Scan for the cell matching the given text and deliver its [X, Y] coordinate at center. 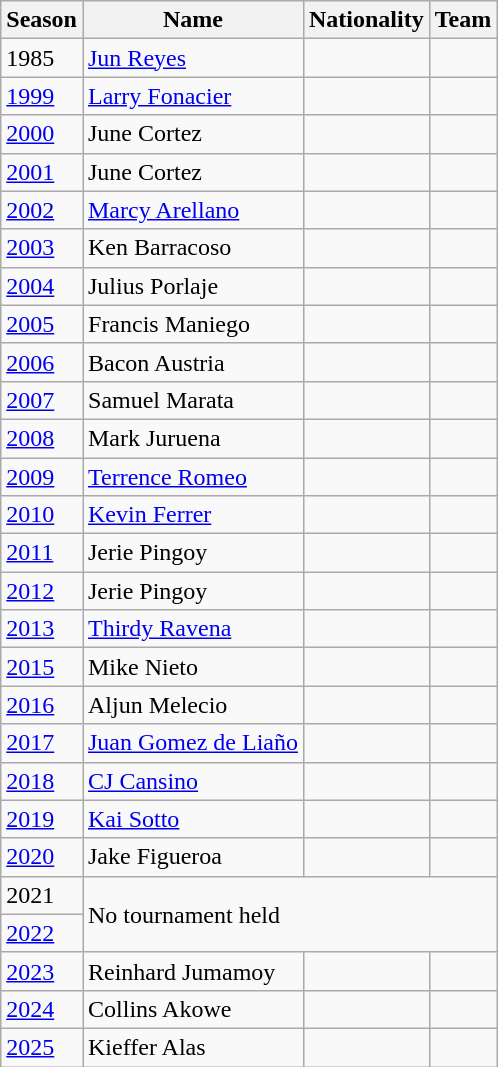
Juan Gomez de Liaño [192, 743]
Jun Reyes [192, 58]
2011 [42, 553]
2018 [42, 781]
2021 [42, 895]
2019 [42, 819]
2003 [42, 248]
Marcy Arellano [192, 210]
2020 [42, 857]
2017 [42, 743]
2015 [42, 667]
Jake Figueroa [192, 857]
2000 [42, 134]
Kai Sotto [192, 819]
Kieffer Alas [192, 1047]
Julius Porlaje [192, 286]
2001 [42, 172]
2025 [42, 1047]
Team [463, 20]
2010 [42, 515]
2006 [42, 362]
Francis Maniego [192, 324]
Season [42, 20]
Samuel Marata [192, 400]
Name [192, 20]
2012 [42, 591]
Thirdy Ravena [192, 629]
2013 [42, 629]
2007 [42, 400]
1999 [42, 96]
Kevin Ferrer [192, 515]
Reinhard Jumamoy [192, 971]
Mark Juruena [192, 438]
Larry Fonacier [192, 96]
2009 [42, 477]
2016 [42, 705]
CJ Cansino [192, 781]
2005 [42, 324]
2008 [42, 438]
Bacon Austria [192, 362]
2002 [42, 210]
2022 [42, 933]
2024 [42, 1009]
2023 [42, 971]
Ken Barracoso [192, 248]
2004 [42, 286]
Mike Nieto [192, 667]
Nationality [366, 20]
Collins Akowe [192, 1009]
No tournament held [289, 914]
1985 [42, 58]
Terrence Romeo [192, 477]
Aljun Melecio [192, 705]
